Return the (X, Y) coordinate for the center point of the cell that contains the specified text.  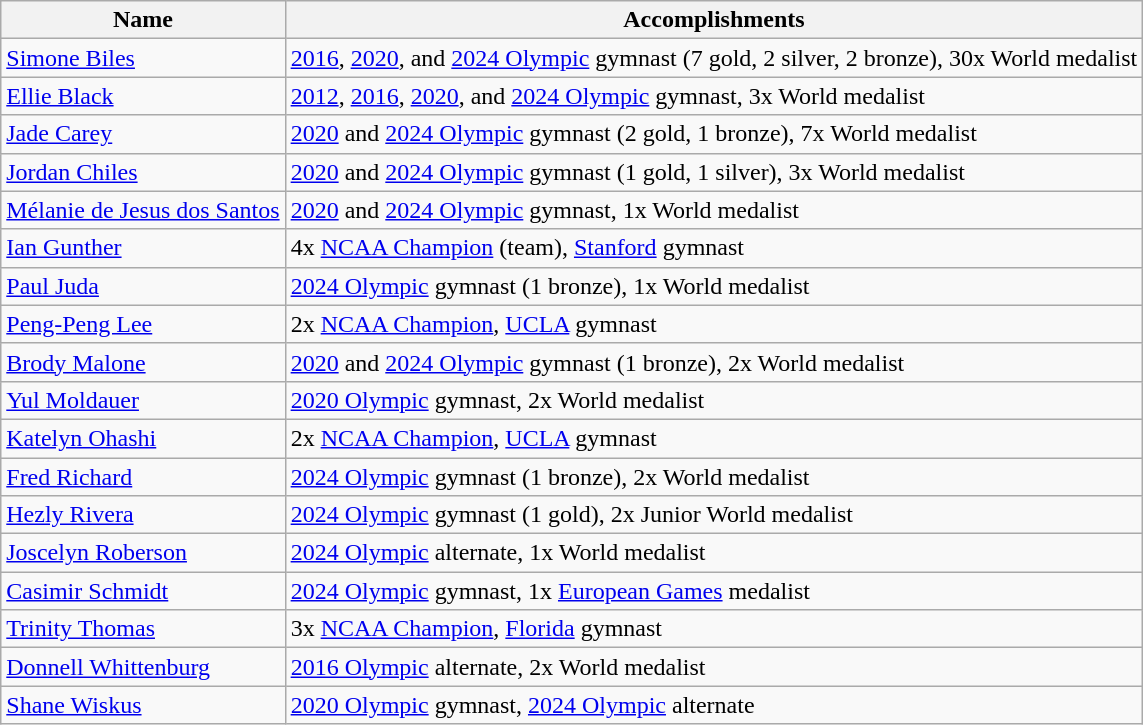
Mélanie de Jesus dos Santos (143, 210)
Ellie Black (143, 96)
2024 Olympic gymnast (1 bronze), 2x World medalist (714, 477)
Accomplishments (714, 20)
2024 Olympic gymnast, 1x European Games medalist (714, 591)
Fred Richard (143, 477)
2016, 2020, and 2024 Olympic gymnast (7 gold, 2 silver, 2 bronze), 30x World medalist (714, 58)
2020 Olympic gymnast, 2024 Olympic alternate (714, 705)
Hezly Rivera (143, 515)
Peng-Peng Lee (143, 324)
Trinity Thomas (143, 629)
Jordan Chiles (143, 172)
Jade Carey (143, 134)
Simone Biles (143, 58)
2020 Olympic gymnast, 2x World medalist (714, 400)
2020 and 2024 Olympic gymnast (2 gold, 1 bronze), 7x World medalist (714, 134)
2020 and 2024 Olympic gymnast (1 gold, 1 silver), 3x World medalist (714, 172)
2012, 2016, 2020, and 2024 Olympic gymnast, 3x World medalist (714, 96)
2016 Olympic alternate, 2x World medalist (714, 667)
Name (143, 20)
2020 and 2024 Olympic gymnast (1 bronze), 2x World medalist (714, 362)
Brody Malone (143, 362)
Shane Wiskus (143, 705)
3x NCAA Champion, Florida gymnast (714, 629)
Katelyn Ohashi (143, 438)
2020 and 2024 Olympic gymnast, 1x World medalist (714, 210)
2024 Olympic alternate, 1x World medalist (714, 553)
2024 Olympic gymnast (1 bronze), 1x World medalist (714, 286)
4x NCAA Champion (team), Stanford gymnast (714, 248)
2024 Olympic gymnast (1 gold), 2x Junior World medalist (714, 515)
Casimir Schmidt (143, 591)
Ian Gunther (143, 248)
Donnell Whittenburg (143, 667)
Yul Moldauer (143, 400)
Paul Juda (143, 286)
Joscelyn Roberson (143, 553)
